Pinpoint the cell where the given text exists, returning its [X, Y] midpoint coordinate. 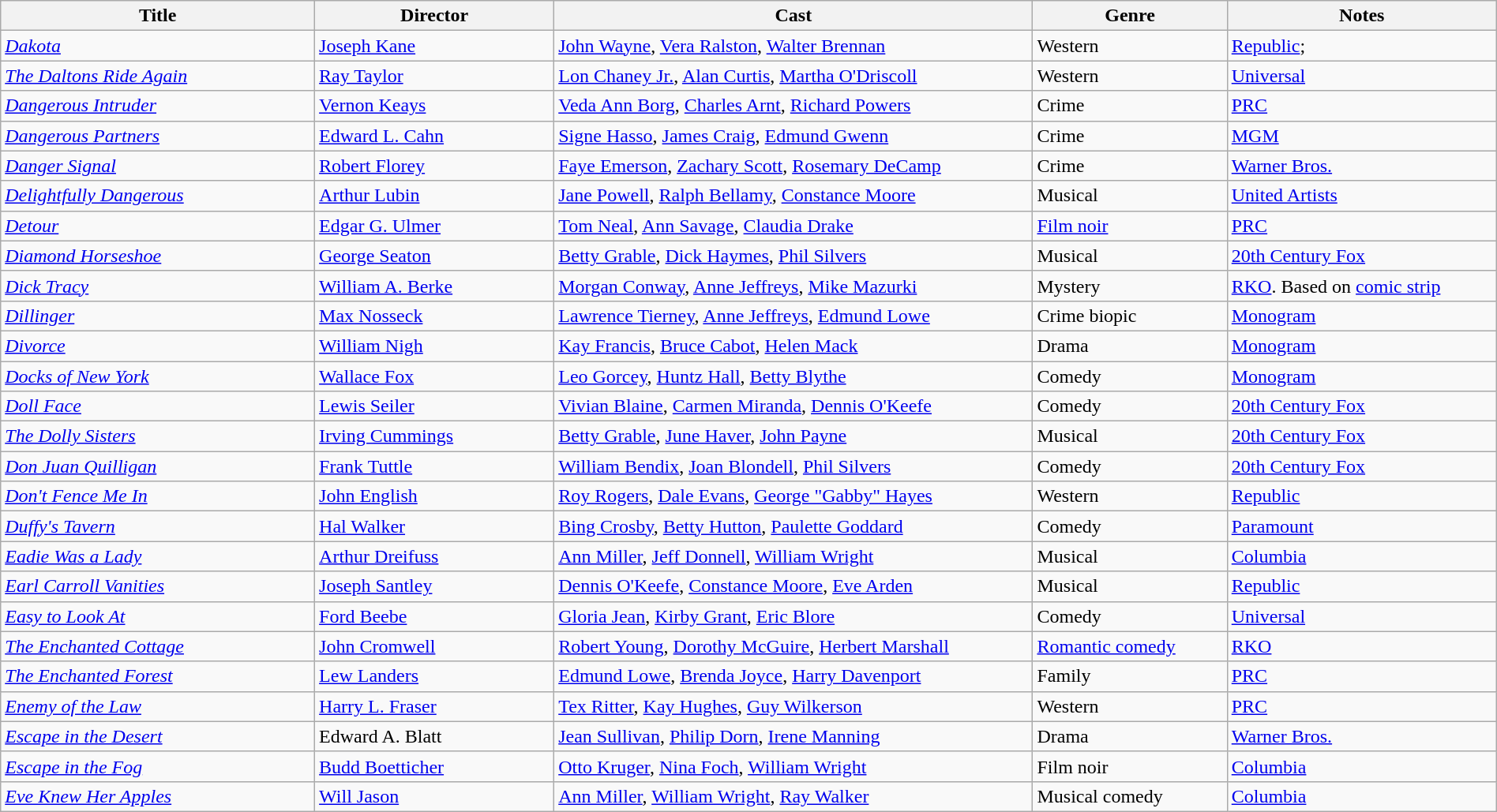
John Cromwell [434, 646]
Director [434, 16]
Mystery [1130, 286]
Frank Tuttle [434, 466]
William Nigh [434, 346]
Enemy of the Law [158, 706]
Earl Carroll Vanities [158, 586]
Morgan Conway, Anne Jeffreys, Mike Mazurki [794, 286]
Hal Walker [434, 526]
John English [434, 496]
Arthur Lubin [434, 196]
Vivian Blaine, Carmen Miranda, Dennis O'Keefe [794, 406]
Docks of New York [158, 376]
Leo Gorcey, Huntz Hall, Betty Blythe [794, 376]
Danger Signal [158, 166]
Duffy's Tavern [158, 526]
Musical comedy [1130, 796]
Joseph Kane [434, 46]
Eadie Was a Lady [158, 556]
The Dolly Sisters [158, 436]
Escape in the Fog [158, 766]
Arthur Dreifuss [434, 556]
Tom Neal, Ann Savage, Claudia Drake [794, 226]
Family [1130, 676]
Easy to Look At [158, 616]
Genre [1130, 16]
Faye Emerson, Zachary Scott, Rosemary DeCamp [794, 166]
Ray Taylor [434, 76]
Edgar G. Ulmer [434, 226]
Wallace Fox [434, 376]
Gloria Jean, Kirby Grant, Eric Blore [794, 616]
Doll Face [158, 406]
Otto Kruger, Nina Foch, William Wright [794, 766]
Eve Knew Her Apples [158, 796]
Vernon Keays [434, 106]
Title [158, 16]
The Daltons Ride Again [158, 76]
Lewis Seiler [434, 406]
William Bendix, Joan Blondell, Phil Silvers [794, 466]
Harry L. Fraser [434, 706]
Don't Fence Me In [158, 496]
Romantic comedy [1130, 646]
Betty Grable, Dick Haymes, Phil Silvers [794, 256]
Lew Landers [434, 676]
Signe Hasso, James Craig, Edmund Gwenn [794, 136]
Dangerous Partners [158, 136]
George Seaton [434, 256]
Tex Ritter, Kay Hughes, Guy Wilkerson [794, 706]
The Enchanted Forest [158, 676]
Ann Miller, William Wright, Ray Walker [794, 796]
Kay Francis, Bruce Cabot, Helen Mack [794, 346]
Dillinger [158, 316]
John Wayne, Vera Ralston, Walter Brennan [794, 46]
Jean Sullivan, Philip Dorn, Irene Manning [794, 736]
RKO. Based on comic strip [1361, 286]
Edmund Lowe, Brenda Joyce, Harry Davenport [794, 676]
Don Juan Quilligan [158, 466]
Paramount [1361, 526]
Dakota [158, 46]
Crime biopic [1130, 316]
Irving Cummings [434, 436]
Roy Rogers, Dale Evans, George "Gabby" Hayes [794, 496]
RKO [1361, 646]
Jane Powell, Ralph Bellamy, Constance Moore [794, 196]
Bing Crosby, Betty Hutton, Paulette Goddard [794, 526]
Robert Florey [434, 166]
Betty Grable, June Haver, John Payne [794, 436]
Divorce [158, 346]
Escape in the Desert [158, 736]
Edward A. Blatt [434, 736]
Budd Boetticher [434, 766]
Diamond Horseshoe [158, 256]
Dangerous Intruder [158, 106]
Joseph Santley [434, 586]
Republic; [1361, 46]
Cast [794, 16]
The Enchanted Cottage [158, 646]
United Artists [1361, 196]
Ann Miller, Jeff Donnell, William Wright [794, 556]
Robert Young, Dorothy McGuire, Herbert Marshall [794, 646]
Ford Beebe [434, 616]
Dick Tracy [158, 286]
Veda Ann Borg, Charles Arnt, Richard Powers [794, 106]
Notes [1361, 16]
Edward L. Cahn [434, 136]
Will Jason [434, 796]
Detour [158, 226]
Lawrence Tierney, Anne Jeffreys, Edmund Lowe [794, 316]
William A. Berke [434, 286]
Max Nosseck [434, 316]
Lon Chaney Jr., Alan Curtis, Martha O'Driscoll [794, 76]
MGM [1361, 136]
Delightfully Dangerous [158, 196]
Dennis O'Keefe, Constance Moore, Eve Arden [794, 586]
